Scan for the cell matching the given text and deliver its [x, y] coordinate at center. 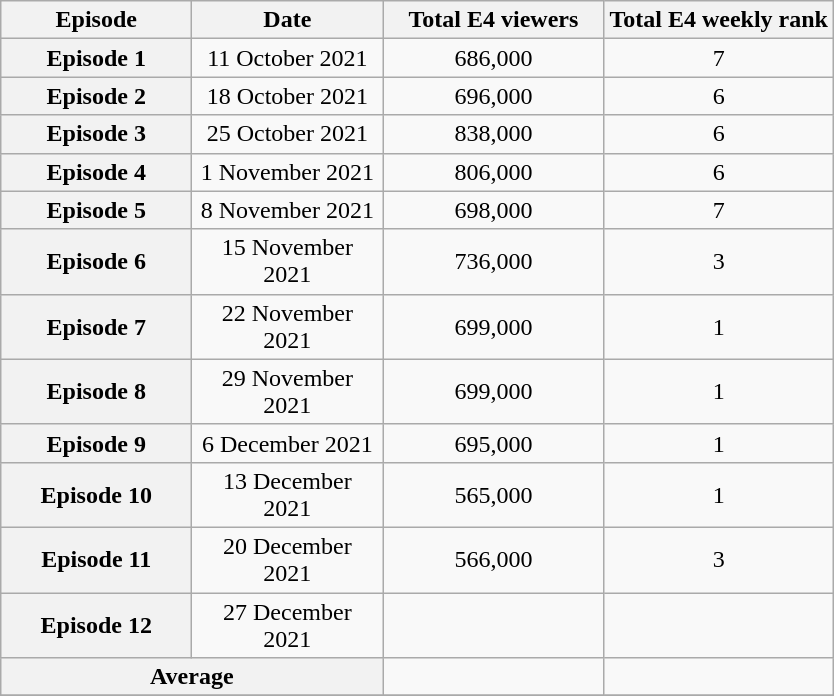
Episode 10 [96, 494]
8 November 2021 [288, 210]
Episode 8 [96, 392]
Episode 4 [96, 172]
27 December 2021 [288, 624]
Episode 7 [96, 326]
22 November 2021 [288, 326]
25 October 2021 [288, 134]
6 December 2021 [288, 443]
Episode 11 [96, 560]
698,000 [494, 210]
565,000 [494, 494]
Episode 6 [96, 262]
Episode 12 [96, 624]
806,000 [494, 172]
Episode 3 [96, 134]
Episode 9 [96, 443]
15 November 2021 [288, 262]
Episode 5 [96, 210]
Episode 2 [96, 96]
696,000 [494, 96]
18 October 2021 [288, 96]
13 December 2021 [288, 494]
Episode 1 [96, 58]
20 December 2021 [288, 560]
29 November 2021 [288, 392]
736,000 [494, 262]
566,000 [494, 560]
1 November 2021 [288, 172]
Episode [96, 20]
Total E4 weekly rank [719, 20]
Total E4 viewers [494, 20]
695,000 [494, 443]
11 October 2021 [288, 58]
Date [288, 20]
686,000 [494, 58]
838,000 [494, 134]
Average [192, 677]
